Capture the cell that displays the provided text and extract its [x, y] central coordinate. 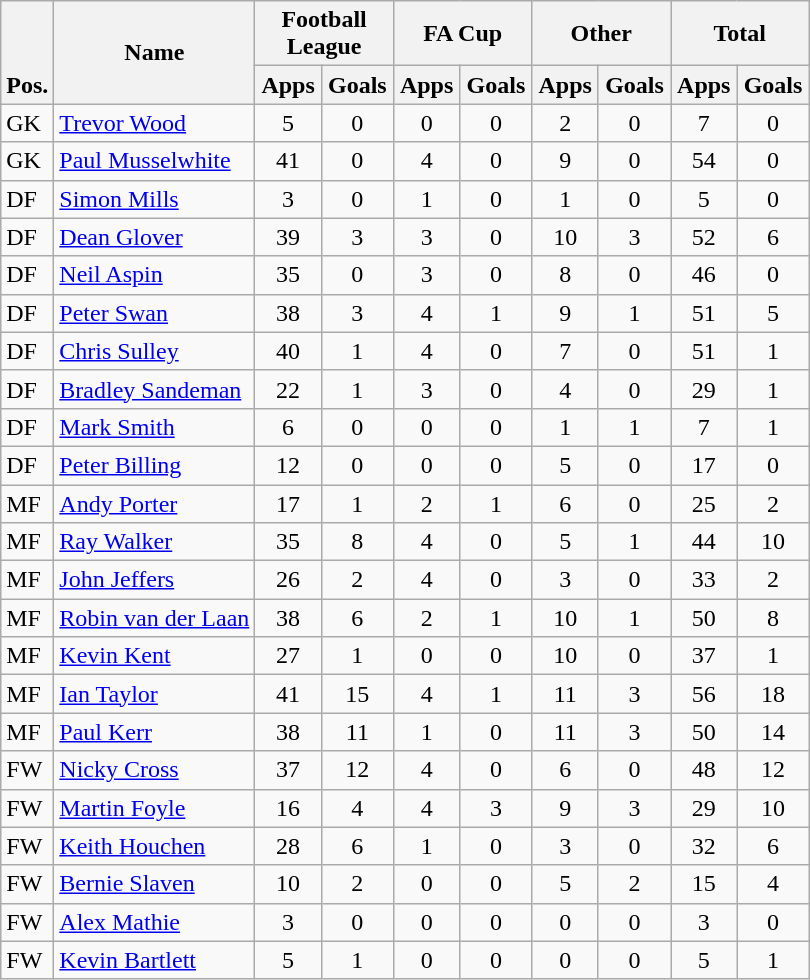
Ray Walker [154, 542]
25 [704, 503]
52 [704, 237]
FA Cup [462, 34]
44 [704, 542]
32 [704, 846]
Martin Foyle [154, 808]
Peter Billing [154, 465]
46 [704, 275]
Trevor Wood [154, 123]
54 [704, 161]
Alex Mathie [154, 922]
Chris Sulley [154, 351]
48 [704, 770]
Bradley Sandeman [154, 389]
40 [288, 351]
Keith Houchen [154, 846]
Kevin Kent [154, 656]
Paul Kerr [154, 732]
18 [773, 694]
Pos. [28, 52]
Andy Porter [154, 503]
Neil Aspin [154, 275]
Peter Swan [154, 313]
Other [602, 34]
39 [288, 237]
Ian Taylor [154, 694]
Mark Smith [154, 427]
Robin van der Laan [154, 618]
John Jeffers [154, 580]
16 [288, 808]
Football League [324, 34]
Kevin Bartlett [154, 960]
Dean Glover [154, 237]
56 [704, 694]
28 [288, 846]
Nicky Cross [154, 770]
Bernie Slaven [154, 884]
Simon Mills [154, 199]
Paul Musselwhite [154, 161]
27 [288, 656]
33 [704, 580]
Name [154, 52]
22 [288, 389]
Total [740, 34]
14 [773, 732]
26 [288, 580]
